Scan for the cell matching the given text and deliver its [x, y] coordinate at center. 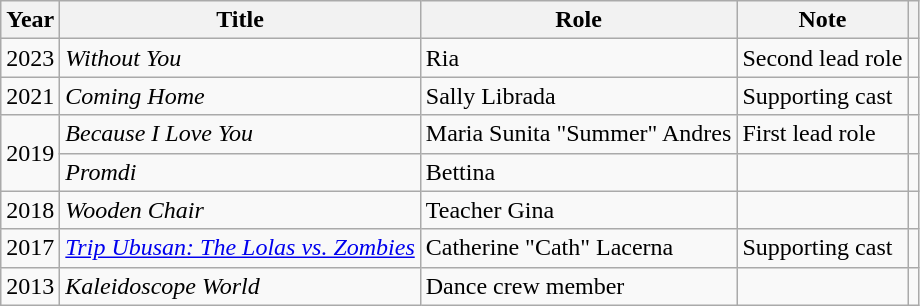
Ria [578, 58]
Title [240, 20]
Because I Love You [240, 134]
2017 [30, 248]
Sally Librada [578, 96]
Catherine "Cath" Lacerna [578, 248]
Role [578, 20]
2019 [30, 153]
Coming Home [240, 96]
Wooden Chair [240, 210]
2021 [30, 96]
Trip Ubusan: The Lolas vs. Zombies [240, 248]
Kaleidoscope World [240, 286]
Without You [240, 58]
Dance crew member [578, 286]
Note [822, 20]
2018 [30, 210]
First lead role [822, 134]
Promdi [240, 172]
Year [30, 20]
Bettina [578, 172]
Second lead role [822, 58]
Maria Sunita "Summer" Andres [578, 134]
Teacher Gina [578, 210]
2023 [30, 58]
2013 [30, 286]
